Determine the [x, y] coordinate at the center of the cell enclosing the given text.  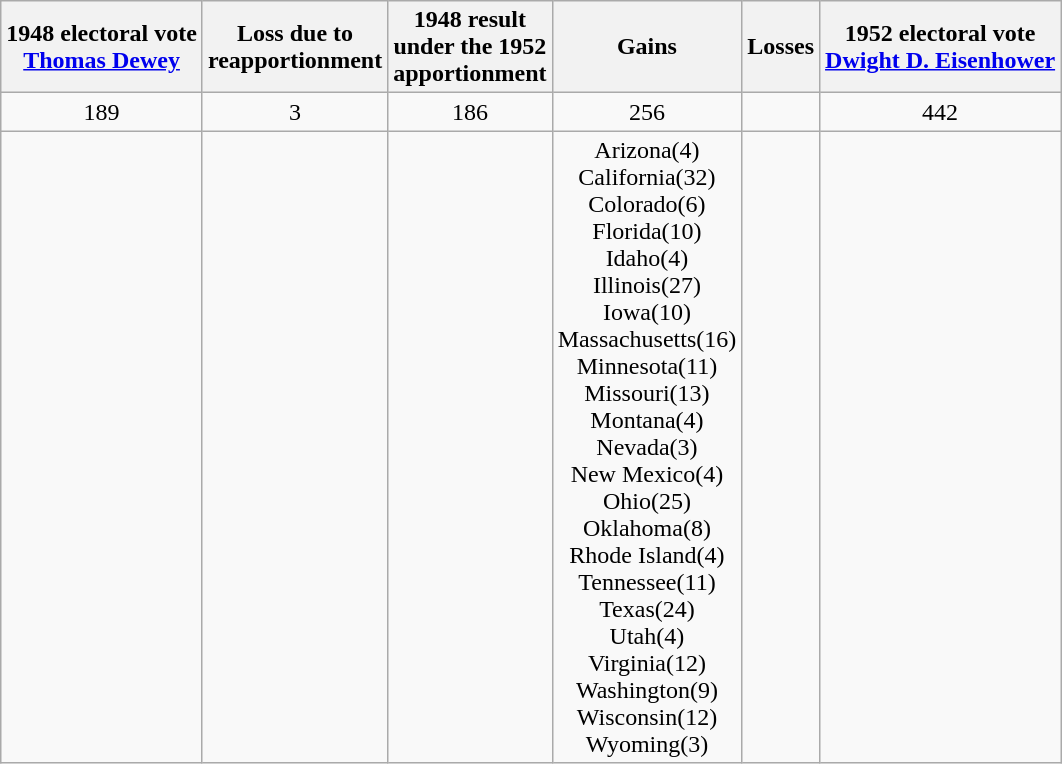
1948 resultunder the 1952apportionment [470, 47]
3 [294, 112]
Gains [647, 47]
1948 electoral voteThomas Dewey [102, 47]
Losses [781, 47]
442 [940, 112]
1952 electoral voteDwight D. Eisenhower [940, 47]
189 [102, 112]
Loss due toreapportionment [294, 47]
256 [647, 112]
186 [470, 112]
